Capture the cell that displays the provided text and extract its [X, Y] central coordinate. 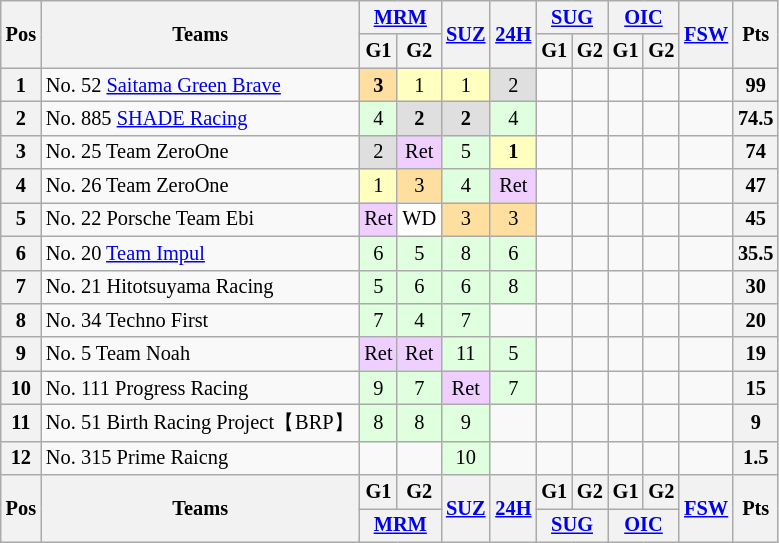
No. 20 Team Impul [200, 253]
30 [756, 287]
No. 52 Saitama Green Brave [200, 85]
1.5 [756, 458]
No. 111 Progress Racing [200, 388]
No. 885 SHADE Racing [200, 118]
74 [756, 152]
15 [756, 388]
45 [756, 219]
No. 26 Team ZeroOne [200, 186]
No. 25 Team ZeroOne [200, 152]
WD [419, 219]
No. 315 Prime Raicng [200, 458]
No. 21 Hitotsuyama Racing [200, 287]
19 [756, 354]
20 [756, 320]
No. 5 Team Noah [200, 354]
74.5 [756, 118]
No. 34 Techno First [200, 320]
No. 51 Birth Racing Project【BRP】 [200, 422]
47 [756, 186]
35.5 [756, 253]
No. 22 Porsche Team Ebi [200, 219]
99 [756, 85]
12 [21, 458]
